Provide the [X, Y] coordinate of the cell's center where the given text is located.  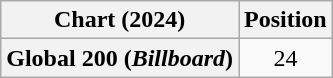
24 [285, 58]
Global 200 (Billboard) [120, 58]
Position [285, 20]
Chart (2024) [120, 20]
